Detect which cell encompasses the target text, then output its (X, Y) center coordinate. 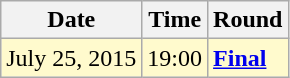
Date (72, 20)
19:00 (175, 58)
Final (248, 58)
Time (175, 20)
July 25, 2015 (72, 58)
Round (248, 20)
